Return the (x, y) coordinate for the center point of the cell that contains the specified text.  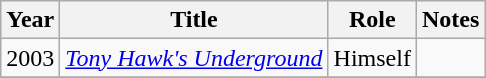
Title (194, 20)
Notes (450, 20)
Year (30, 20)
Himself (372, 58)
2003 (30, 58)
Tony Hawk's Underground (194, 58)
Role (372, 20)
